Determine the (X, Y) coordinate at the center of the cell enclosing the given text.  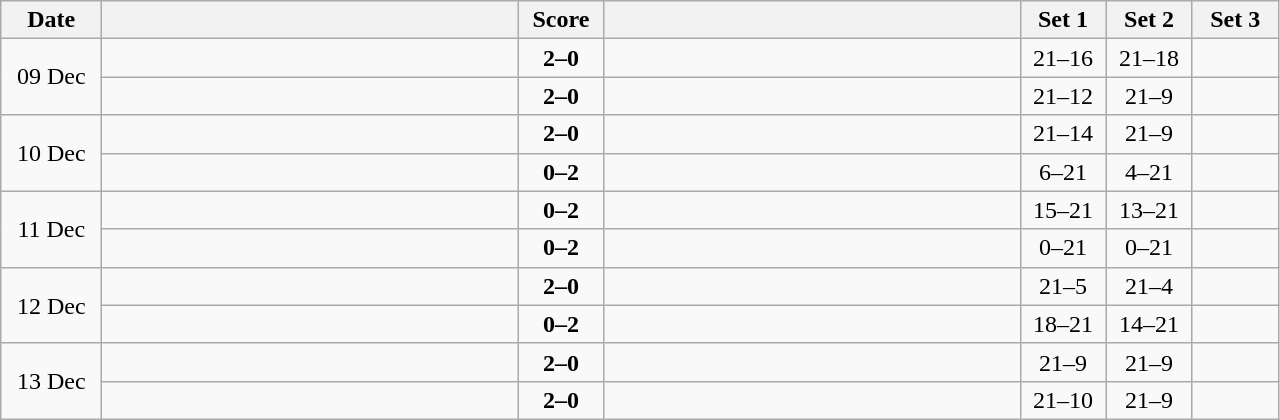
13–21 (1149, 210)
09 Dec (52, 77)
Set 1 (1063, 20)
10 Dec (52, 153)
21–4 (1149, 286)
21–14 (1063, 134)
21–10 (1063, 400)
4–21 (1149, 172)
21–18 (1149, 58)
15–21 (1063, 210)
21–5 (1063, 286)
6–21 (1063, 172)
14–21 (1149, 324)
21–12 (1063, 96)
11 Dec (52, 229)
18–21 (1063, 324)
21–16 (1063, 58)
Set 3 (1235, 20)
Set 2 (1149, 20)
12 Dec (52, 305)
13 Dec (52, 381)
Date (52, 20)
Score (561, 20)
